Locate the cell with the specified text and output its [X, Y] center coordinate. 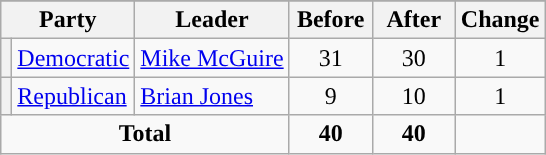
Republican [74, 96]
Leader [212, 20]
9 [330, 96]
31 [330, 58]
Change [500, 20]
Democratic [74, 58]
Total [145, 134]
Brian Jones [212, 96]
30 [414, 58]
Party [68, 20]
Mike McGuire [212, 58]
After [414, 20]
10 [414, 96]
Before [330, 20]
